Search for the cell housing the specified text and yield its [x, y] center coordinate. 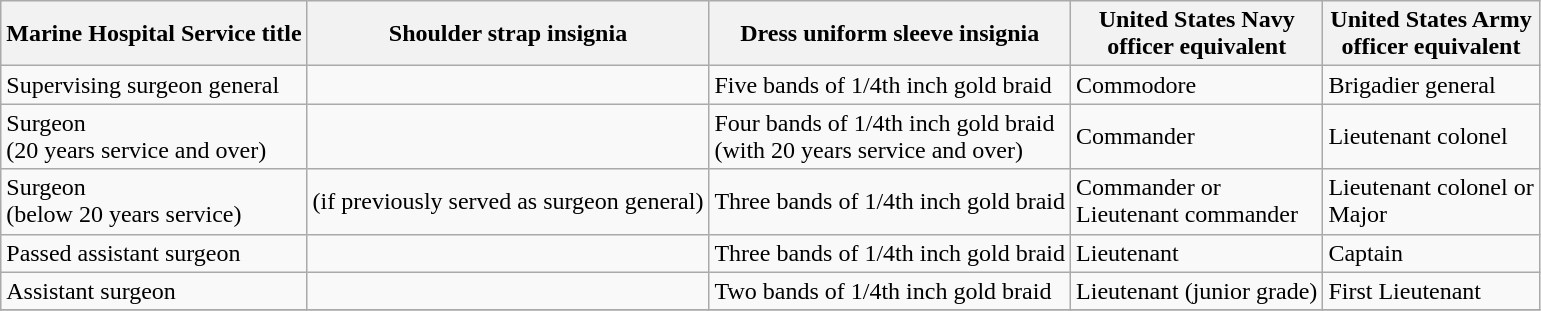
Lieutenant (junior grade) [1197, 291]
Four bands of 1/4th inch gold braid(with 20 years service and over) [890, 136]
Assistant surgeon [154, 291]
Five bands of 1/4th inch gold braid [890, 85]
Lieutenant [1197, 253]
First Lieutenant [1431, 291]
Surgeon(below 20 years service) [154, 202]
Shoulder strap insignia [508, 34]
Lieutenant colonel orMajor [1431, 202]
United States Armyofficer equivalent [1431, 34]
Surgeon(20 years service and over) [154, 136]
Captain [1431, 253]
Marine Hospital Service title [154, 34]
Commodore [1197, 85]
Lieutenant colonel [1431, 136]
Two bands of 1/4th inch gold braid [890, 291]
(if previously served as surgeon general) [508, 202]
Commander [1197, 136]
United States Navyofficer equivalent [1197, 34]
Passed assistant surgeon [154, 253]
Dress uniform sleeve insignia [890, 34]
Brigadier general [1431, 85]
Supervising surgeon general [154, 85]
Commander orLieutenant commander [1197, 202]
